Provide the [X, Y] coordinate of the cell's center where the given text is located.  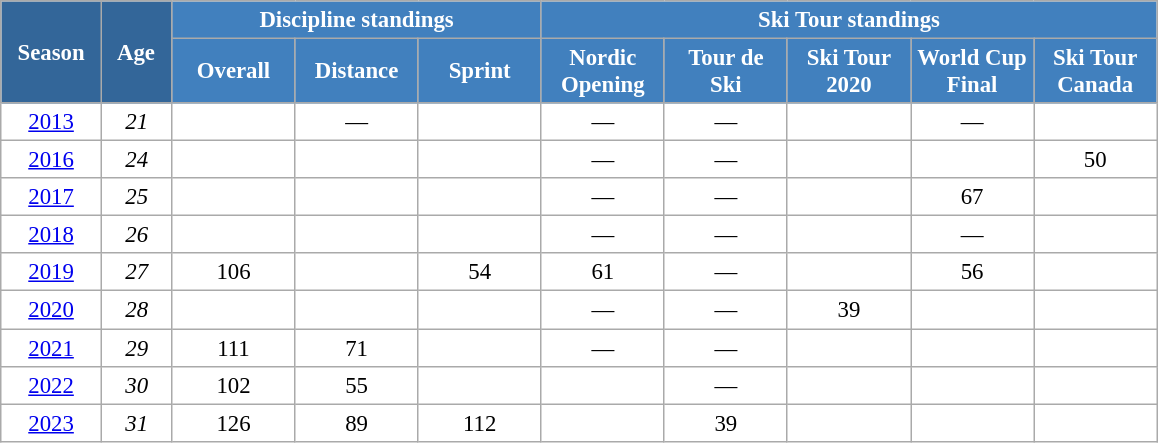
Overall [234, 72]
111 [234, 348]
2023 [52, 423]
126 [234, 423]
2021 [52, 348]
56 [972, 273]
21 [136, 122]
89 [356, 423]
106 [234, 273]
30 [136, 385]
2016 [52, 160]
27 [136, 273]
Season [52, 52]
112 [480, 423]
Age [136, 52]
Ski Tour standings [848, 20]
World CupFinal [972, 72]
Distance [356, 72]
54 [480, 273]
102 [234, 385]
29 [136, 348]
2017 [52, 197]
71 [356, 348]
25 [136, 197]
67 [972, 197]
28 [136, 310]
2019 [52, 273]
2020 [52, 310]
24 [136, 160]
50 [1096, 160]
Ski Tour2020 [848, 72]
NordicOpening [602, 72]
Tour deSki [726, 72]
Sprint [480, 72]
2018 [52, 235]
26 [136, 235]
61 [602, 273]
Discipline standings [356, 20]
31 [136, 423]
Ski TourCanada [1096, 72]
2013 [52, 122]
55 [356, 385]
2022 [52, 385]
